From the cell containing the given text, extract its center point as (X, Y) coordinate. 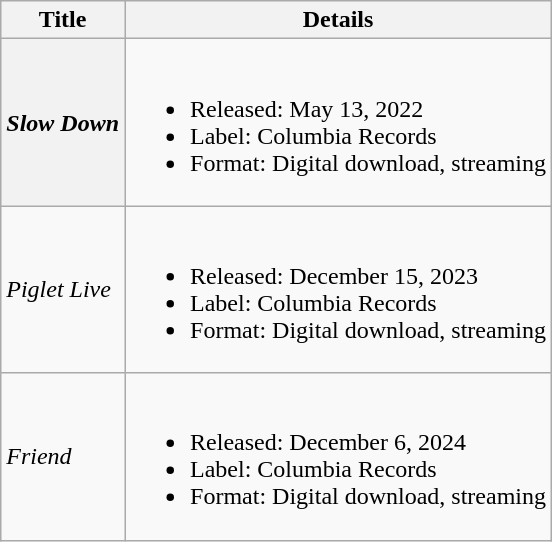
Slow Down (63, 122)
Friend (63, 456)
Piglet Live (63, 290)
Details (338, 20)
Released: December 15, 2023Label: Columbia RecordsFormat: Digital download, streaming (338, 290)
Released: May 13, 2022Label: Columbia RecordsFormat: Digital download, streaming (338, 122)
Title (63, 20)
Released: December 6, 2024Label: Columbia RecordsFormat: Digital download, streaming (338, 456)
